From the cell containing the given text, extract its center point as (X, Y) coordinate. 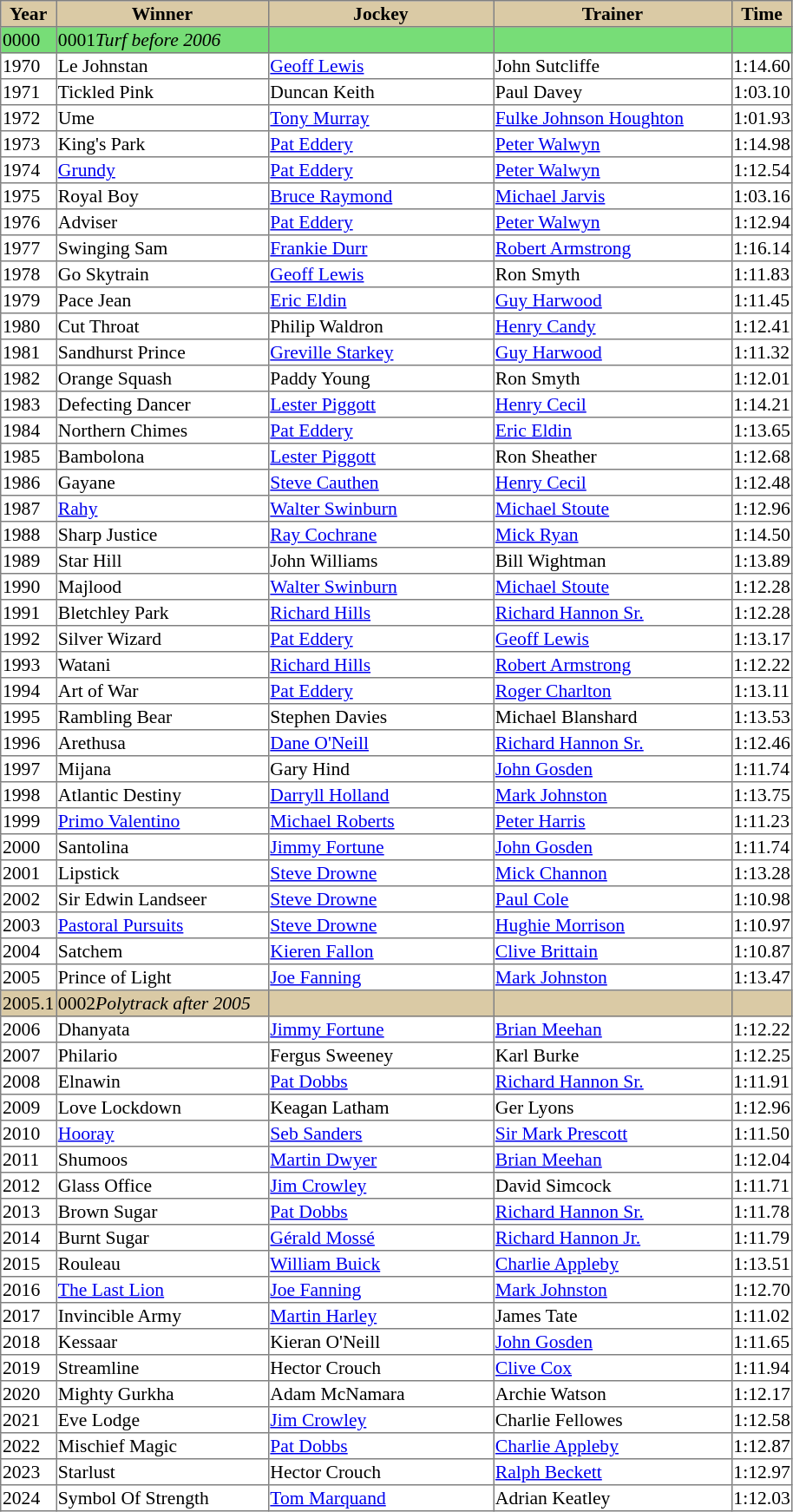
Starlust (162, 1472)
Keagan Latham (381, 1108)
1:13.51 (762, 1264)
1985 (29, 457)
1998 (29, 795)
Mijana (162, 769)
2012 (29, 1186)
Tickled Pink (162, 92)
1999 (29, 821)
2011 (29, 1160)
Kieran O'Neill (381, 1342)
1:11.91 (762, 1081)
Santolina (162, 847)
Dane O'Neill (381, 743)
2002 (29, 899)
1:13.89 (762, 561)
1973 (29, 144)
Hooray (162, 1134)
Sir Mark Prescott (613, 1134)
Mick Channon (613, 873)
2022 (29, 1446)
1:11.23 (762, 821)
Mighty Gurkha (162, 1394)
1:13.53 (762, 717)
1:12.01 (762, 378)
Frankie Durr (381, 248)
Kieren Fallon (381, 951)
Invincible Army (162, 1316)
1970 (29, 66)
Seb Sanders (381, 1134)
Philip Waldron (381, 326)
1982 (29, 378)
Karl Burke (613, 1055)
Trainer (613, 14)
1995 (29, 717)
1989 (29, 561)
1:03.16 (762, 196)
Brown Sugar (162, 1212)
2020 (29, 1394)
Swinging Sam (162, 248)
2013 (29, 1212)
Rambling Bear (162, 717)
2000 (29, 847)
Paul Davey (613, 92)
2014 (29, 1238)
1984 (29, 431)
Ume (162, 118)
2005.1 (29, 1003)
Majlood (162, 587)
1:10.87 (762, 951)
Mischief Magic (162, 1446)
1:12.25 (762, 1055)
Adrian Keatley (613, 1498)
Dhanyata (162, 1029)
Lipstick (162, 873)
Sir Edwin Landseer (162, 899)
Symbol Of Strength (162, 1498)
1:14.21 (762, 404)
Le Johnstan (162, 66)
Martin Dwyer (381, 1160)
Fulke Johnson Houghton (613, 118)
1977 (29, 248)
Bambolona (162, 457)
Bill Wightman (613, 561)
Rahy (162, 509)
1971 (29, 92)
Prince of Light (162, 977)
1:12.87 (762, 1446)
Watani (162, 665)
2006 (29, 1029)
William Buick (381, 1264)
Michael Blanshard (613, 717)
1:10.98 (762, 899)
1997 (29, 769)
2015 (29, 1264)
1978 (29, 274)
Star Hill (162, 561)
Mick Ryan (613, 535)
Arethusa (162, 743)
Michael Roberts (381, 821)
1980 (29, 326)
1:13.17 (762, 639)
2018 (29, 1342)
Art of War (162, 691)
Tony Murray (381, 118)
Time (762, 14)
1:13.75 (762, 795)
Fergus Sweeney (381, 1055)
1990 (29, 587)
1:12.41 (762, 326)
Ron Sheather (613, 457)
2003 (29, 925)
Elnawin (162, 1081)
1:11.65 (762, 1342)
John Williams (381, 561)
1993 (29, 665)
2019 (29, 1368)
1:11.78 (762, 1212)
2017 (29, 1316)
2024 (29, 1498)
Philario (162, 1055)
1979 (29, 300)
1:13.47 (762, 977)
Henry Candy (613, 326)
1:13.28 (762, 873)
1:12.17 (762, 1394)
Clive Brittain (613, 951)
Grundy (162, 170)
Ray Cochrane (381, 535)
Tom Marquand (381, 1498)
Martin Harley (381, 1316)
Orange Squash (162, 378)
Silver Wizard (162, 639)
Michael Jarvis (613, 196)
2023 (29, 1472)
2005 (29, 977)
Hughie Morrison (613, 925)
David Simcock (613, 1186)
1:12.58 (762, 1420)
2016 (29, 1290)
1:11.71 (762, 1186)
Primo Valentino (162, 821)
2010 (29, 1134)
John Sutcliffe (613, 66)
Roger Charlton (613, 691)
1:12.48 (762, 483)
Cut Throat (162, 326)
2001 (29, 873)
King's Park (162, 144)
1981 (29, 352)
Richard Hannon Jr. (613, 1238)
Glass Office (162, 1186)
1991 (29, 613)
Sandhurst Prince (162, 352)
1:13.65 (762, 431)
Atlantic Destiny (162, 795)
1:11.50 (762, 1134)
Gary Hind (381, 769)
1:12.68 (762, 457)
Archie Watson (613, 1394)
Burnt Sugar (162, 1238)
James Tate (613, 1316)
1974 (29, 170)
Ger Lyons (613, 1108)
Greville Starkey (381, 352)
1:13.11 (762, 691)
Winner (162, 14)
1:16.14 (762, 248)
1:11.79 (762, 1238)
Defecting Dancer (162, 404)
1:11.32 (762, 352)
2004 (29, 951)
1:11.94 (762, 1368)
Kessaar (162, 1342)
Duncan Keith (381, 92)
1987 (29, 509)
Darryll Holland (381, 795)
Sharp Justice (162, 535)
1975 (29, 196)
Satchem (162, 951)
Charlie Fellowes (613, 1420)
Bruce Raymond (381, 196)
1:12.70 (762, 1290)
Clive Cox (613, 1368)
1988 (29, 535)
0001Turf before 2006 (162, 40)
1:03.10 (762, 92)
1994 (29, 691)
Bletchley Park (162, 613)
Pace Jean (162, 300)
1976 (29, 222)
Shumoos (162, 1160)
1972 (29, 118)
Go Skytrain (162, 274)
Year (29, 14)
1992 (29, 639)
1:12.97 (762, 1472)
The Last Lion (162, 1290)
Steve Cauthen (381, 483)
1:11.45 (762, 300)
2008 (29, 1081)
Gayane (162, 483)
1:12.03 (762, 1498)
Love Lockdown (162, 1108)
1:10.97 (762, 925)
2009 (29, 1108)
1986 (29, 483)
Gérald Mossé (381, 1238)
1:14.98 (762, 144)
1996 (29, 743)
Rouleau (162, 1264)
Eve Lodge (162, 1420)
1983 (29, 404)
1:12.94 (762, 222)
Paul Cole (613, 899)
Streamline (162, 1368)
1:14.50 (762, 535)
2021 (29, 1420)
1:12.04 (762, 1160)
Northern Chimes (162, 431)
1:12.54 (762, 170)
1:14.60 (762, 66)
Stephen Davies (381, 717)
Jockey (381, 14)
1:12.46 (762, 743)
Adviser (162, 222)
2007 (29, 1055)
1:11.83 (762, 274)
Peter Harris (613, 821)
0002Polytrack after 2005 (162, 1003)
1:11.02 (762, 1316)
Royal Boy (162, 196)
Pastoral Pursuits (162, 925)
Adam McNamara (381, 1394)
Paddy Young (381, 378)
Ralph Beckett (613, 1472)
1:01.93 (762, 118)
0000 (29, 40)
